From the cell containing the given text, extract its center point as (x, y) coordinate. 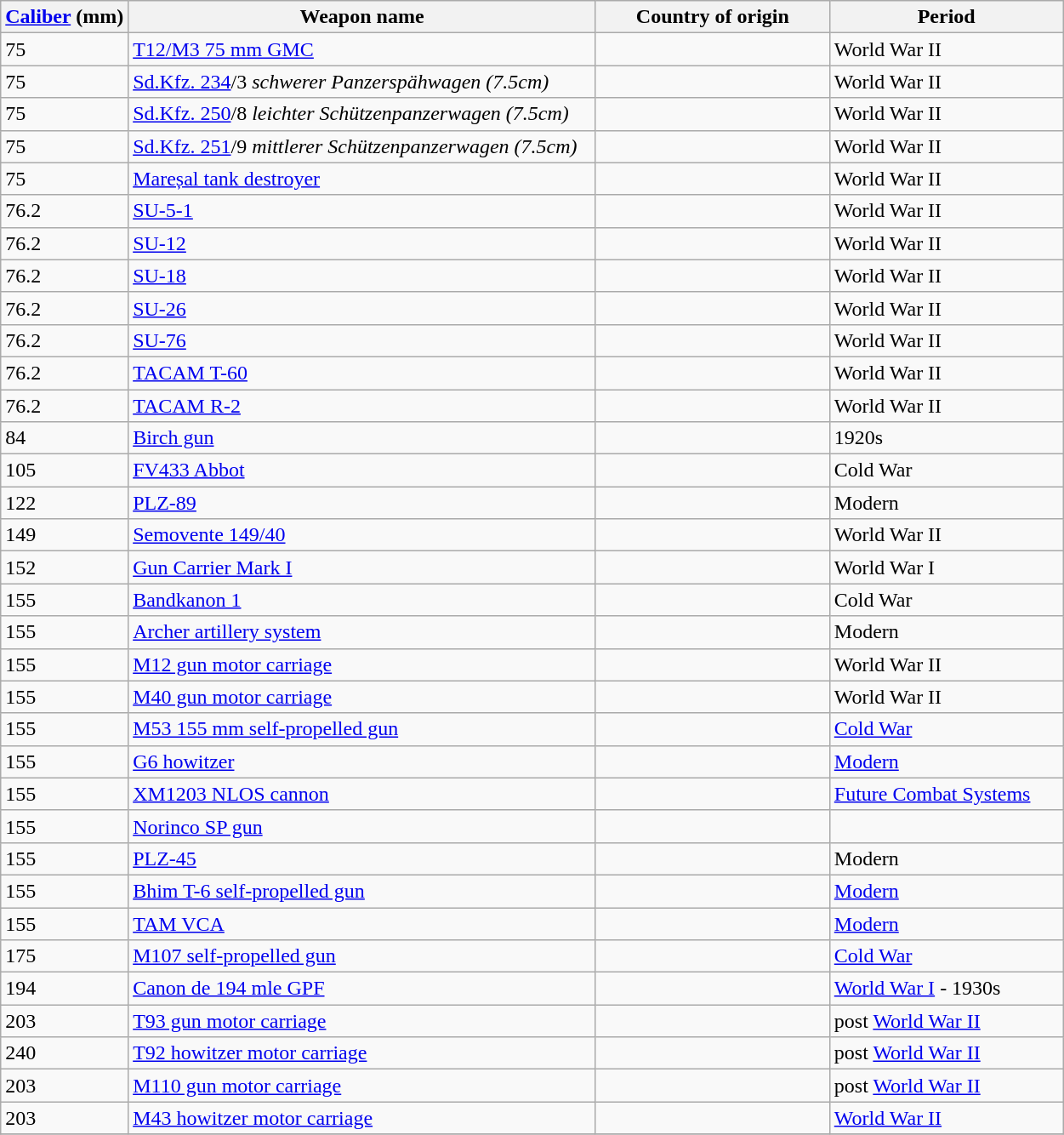
M40 gun motor carriage (362, 697)
1920s (946, 438)
Bhim T-6 self-propelled gun (362, 891)
Period (946, 17)
SU-12 (362, 243)
PLZ-45 (362, 858)
PLZ-89 (362, 503)
World War I (946, 567)
T93 gun motor carriage (362, 1021)
M110 gun motor carriage (362, 1086)
Mareșal tank destroyer (362, 179)
World War I - 1930s (946, 989)
TAM VCA (362, 923)
194 (65, 989)
149 (65, 535)
SU-18 (362, 276)
Birch gun (362, 438)
SU-76 (362, 340)
M107 self-propelled gun (362, 956)
TACAM T-60 (362, 373)
XM1203 NLOS cannon (362, 794)
Norinco SP gun (362, 826)
TACAM R-2 (362, 406)
240 (65, 1053)
T92 howitzer motor carriage (362, 1053)
122 (65, 503)
Bandkanon 1 (362, 600)
G6 howitzer (362, 761)
SU-26 (362, 308)
T12/M3 75 mm GMC (362, 49)
FV433 Abbot (362, 471)
Sd.Kfz. 234/3 schwerer Panzerspähwagen (7.5cm) (362, 82)
84 (65, 438)
SU-5-1 (362, 211)
M43 howitzer motor carriage (362, 1118)
Weapon name (362, 17)
Future Combat Systems (946, 794)
M12 gun motor carriage (362, 664)
Gun Carrier Mark I (362, 567)
Archer artillery system (362, 632)
Sd.Kfz. 250/8 leichter Schützenpanzerwagen (7.5cm) (362, 114)
M53 155 mm self-propelled gun (362, 729)
Canon de 194 mle GPF (362, 989)
Caliber (mm) (65, 17)
Sd.Kfz. 251/9 mittlerer Schützenpanzerwagen (7.5cm) (362, 146)
105 (65, 471)
Semovente 149/40 (362, 535)
Country of origin (713, 17)
175 (65, 956)
152 (65, 567)
